Search for the cell housing the specified text and yield its (X, Y) center coordinate. 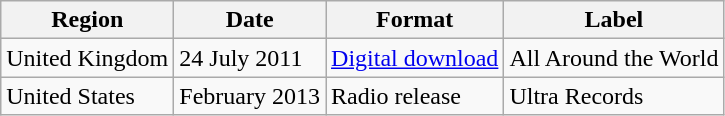
February 2013 (250, 96)
24 July 2011 (250, 58)
United States (88, 96)
Digital download (415, 58)
Region (88, 20)
Format (415, 20)
United Kingdom (88, 58)
Date (250, 20)
Radio release (415, 96)
Label (614, 20)
Ultra Records (614, 96)
All Around the World (614, 58)
